Return (X, Y) of the center of cell containing provided text 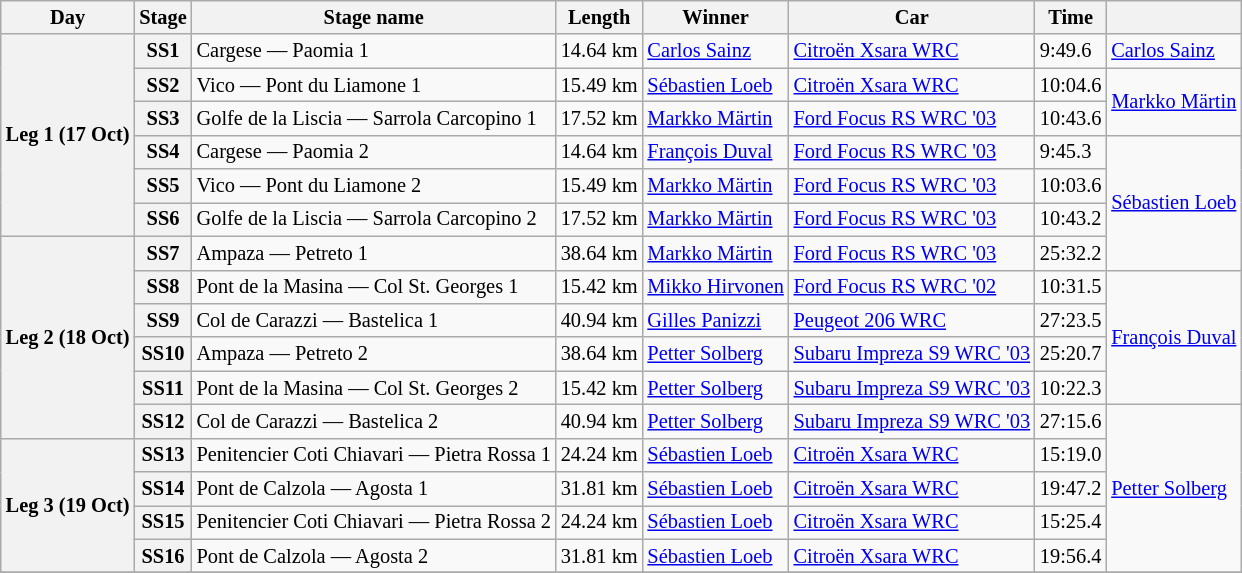
Penitencier Coti Chiavari — Pietra Rossa 2 (374, 522)
SS8 (162, 287)
SS2 (162, 85)
19:56.4 (1070, 556)
Winner (716, 17)
15:19.0 (1070, 455)
Car (912, 17)
SS6 (162, 219)
27:15.6 (1070, 421)
Ford Focus RS WRC '02 (912, 287)
10:43.2 (1070, 219)
Pont de Calzola — Agosta 2 (374, 556)
Pont de la Masina — Col St. Georges 1 (374, 287)
10:04.6 (1070, 85)
Leg 1 (17 Oct) (68, 135)
Mikko Hirvonen (716, 287)
Stage name (374, 17)
25:32.2 (1070, 253)
Vico — Pont du Liamone 2 (374, 186)
SS14 (162, 489)
Stage (162, 17)
SS4 (162, 152)
SS13 (162, 455)
Golfe de la Liscia — Sarrola Carcopino 1 (374, 118)
Leg 2 (18 Oct) (68, 337)
15:25.4 (1070, 522)
SS3 (162, 118)
SS12 (162, 421)
9:49.6 (1070, 51)
SS7 (162, 253)
SS10 (162, 354)
Vico — Pont du Liamone 1 (374, 85)
Day (68, 17)
Pont de Calzola — Agosta 1 (374, 489)
Cargese — Paomia 1 (374, 51)
SS5 (162, 186)
27:23.5 (1070, 320)
19:47.2 (1070, 489)
Leg 3 (19 Oct) (68, 506)
Col de Carazzi — Bastelica 2 (374, 421)
Col de Carazzi — Bastelica 1 (374, 320)
10:22.3 (1070, 388)
Gilles Panizzi (716, 320)
25:20.7 (1070, 354)
Time (1070, 17)
10:03.6 (1070, 186)
SS1 (162, 51)
Pont de la Masina — Col St. Georges 2 (374, 388)
10:43.6 (1070, 118)
Cargese — Paomia 2 (374, 152)
Peugeot 206 WRC (912, 320)
Penitencier Coti Chiavari — Pietra Rossa 1 (374, 455)
SS15 (162, 522)
Ampaza — Petreto 1 (374, 253)
SS9 (162, 320)
10:31.5 (1070, 287)
9:45.3 (1070, 152)
Ampaza — Petreto 2 (374, 354)
Golfe de la Liscia — Sarrola Carcopino 2 (374, 219)
Length (600, 17)
SS11 (162, 388)
SS16 (162, 556)
